Locate the cell with the specified text and output its [X, Y] center coordinate. 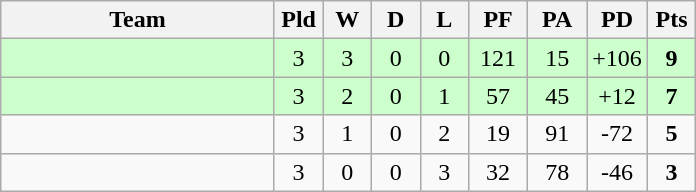
121 [498, 58]
L [444, 20]
-46 [618, 172]
91 [558, 134]
Pld [298, 20]
45 [558, 96]
7 [672, 96]
PA [558, 20]
19 [498, 134]
+12 [618, 96]
+106 [618, 58]
9 [672, 58]
W [348, 20]
Pts [672, 20]
5 [672, 134]
15 [558, 58]
-72 [618, 134]
Team [138, 20]
57 [498, 96]
PF [498, 20]
D [396, 20]
PD [618, 20]
78 [558, 172]
32 [498, 172]
